Capture the cell that displays the provided text and extract its [x, y] central coordinate. 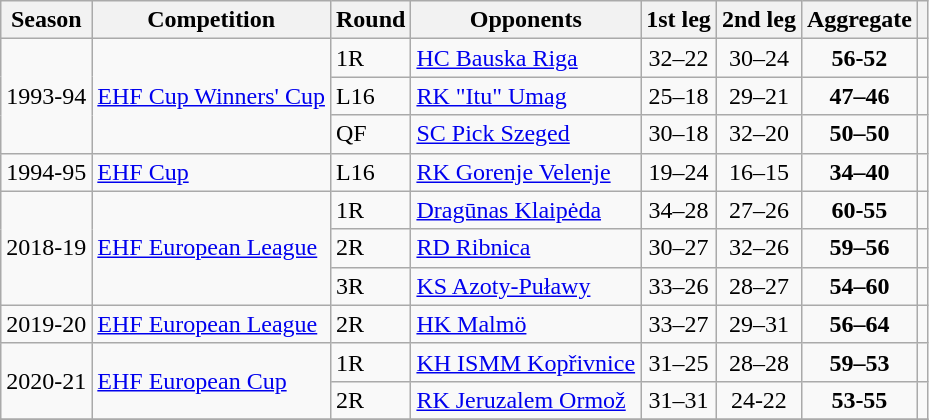
RK Jeruzalem Ormož [526, 400]
2nd leg [758, 20]
19–24 [679, 172]
29–31 [758, 324]
30–18 [679, 134]
KH ISMM Kopřivnice [526, 362]
34–40 [859, 172]
SC Pick Szeged [526, 134]
30–24 [758, 58]
EHF Cup Winners' Cup [212, 96]
30–27 [679, 248]
RD Ribnica [526, 248]
Dragūnas Klaipėda [526, 210]
32–20 [758, 134]
Round [370, 20]
RK Gorenje Velenje [526, 172]
HK Malmö [526, 324]
25–18 [679, 96]
33–26 [679, 286]
34–28 [679, 210]
56–64 [859, 324]
QF [370, 134]
47–46 [859, 96]
31–31 [679, 400]
3R [370, 286]
56-52 [859, 58]
EHF European Cup [212, 381]
32–22 [679, 58]
32–26 [758, 248]
2018-19 [46, 248]
33–27 [679, 324]
60-55 [859, 210]
RK "Itu" Umag [526, 96]
16–15 [758, 172]
2019-20 [46, 324]
2020-21 [46, 381]
Season [46, 20]
50–50 [859, 134]
59–53 [859, 362]
54–60 [859, 286]
EHF Cup [212, 172]
Competition [212, 20]
Opponents [526, 20]
53-55 [859, 400]
KS Azoty-Puławy [526, 286]
24-22 [758, 400]
1994-95 [46, 172]
31–25 [679, 362]
28–28 [758, 362]
27–26 [758, 210]
1993-94 [46, 96]
Aggregate [859, 20]
1st leg [679, 20]
29–21 [758, 96]
59–56 [859, 248]
HC Bauska Riga [526, 58]
28–27 [758, 286]
